Extract the [x, y] coordinate from the center of the cell holding the provided text.  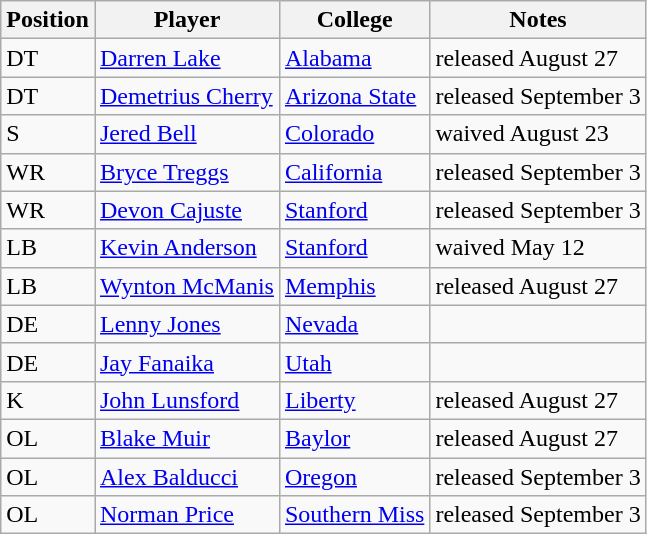
Utah [354, 362]
Lenny Jones [186, 324]
Southern Miss [354, 515]
California [354, 172]
Demetrius Cherry [186, 96]
Notes [538, 20]
John Lunsford [186, 400]
Bryce Treggs [186, 172]
Alex Balducci [186, 477]
Liberty [354, 400]
Kevin Anderson [186, 248]
Memphis [354, 286]
Wynton McManis [186, 286]
Baylor [354, 438]
Oregon [354, 477]
Position [48, 20]
Jered Bell [186, 134]
Norman Price [186, 515]
K [48, 400]
Arizona State [354, 96]
waived May 12 [538, 248]
Colorado [354, 134]
Blake Muir [186, 438]
Devon Cajuste [186, 210]
S [48, 134]
Jay Fanaika [186, 362]
Player [186, 20]
Nevada [354, 324]
Darren Lake [186, 58]
waived August 23 [538, 134]
Alabama [354, 58]
College [354, 20]
